Detect which cell encompasses the target text, then output its (x, y) center coordinate. 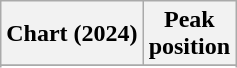
Peakposition (189, 34)
Chart (2024) (72, 34)
